Find where the given text appears and provide that cell's center as [x, y] coordinate. 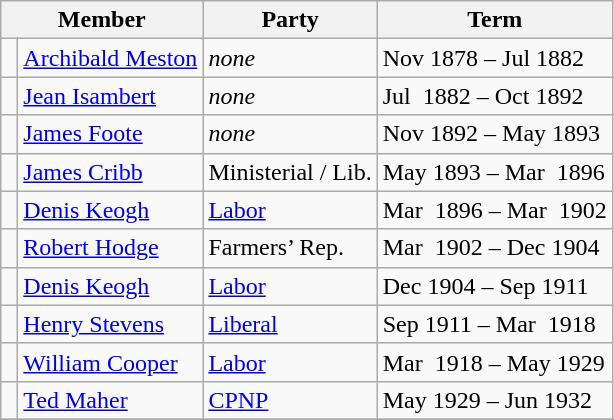
Mar 1896 – Mar 1902 [494, 210]
Farmers’ Rep. [290, 248]
Ministerial / Lib. [290, 172]
Member [102, 20]
Mar 1902 – Dec 1904 [494, 248]
May 1893 – Mar 1896 [494, 172]
May 1929 – Jun 1932 [494, 400]
Sep 1911 – Mar 1918 [494, 324]
James Foote [110, 134]
Mar 1918 – May 1929 [494, 362]
Jul 1882 – Oct 1892 [494, 96]
Nov 1892 – May 1893 [494, 134]
William Cooper [110, 362]
Ted Maher [110, 400]
Dec 1904 – Sep 1911 [494, 286]
Archibald Meston [110, 58]
Party [290, 20]
Henry Stevens [110, 324]
Jean Isambert [110, 96]
Nov 1878 – Jul 1882 [494, 58]
CPNP [290, 400]
Robert Hodge [110, 248]
Liberal [290, 324]
James Cribb [110, 172]
Term [494, 20]
